Extract the [x, y] coordinate from the center of the cell holding the provided text.  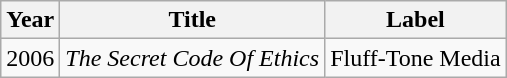
2006 [30, 58]
Fluff-Tone Media [416, 58]
Title [192, 20]
The Secret Code Of Ethics [192, 58]
Label [416, 20]
Year [30, 20]
